Determine the [x, y] coordinate at the center of the cell enclosing the given text.  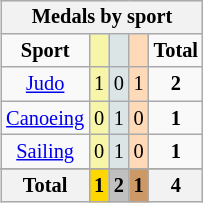
Medals by sport [102, 17]
Judo [45, 84]
4 [176, 185]
Sailing [45, 152]
Sport [45, 51]
Canoeing [45, 118]
